From the cell containing the given text, extract its center point as [X, Y] coordinate. 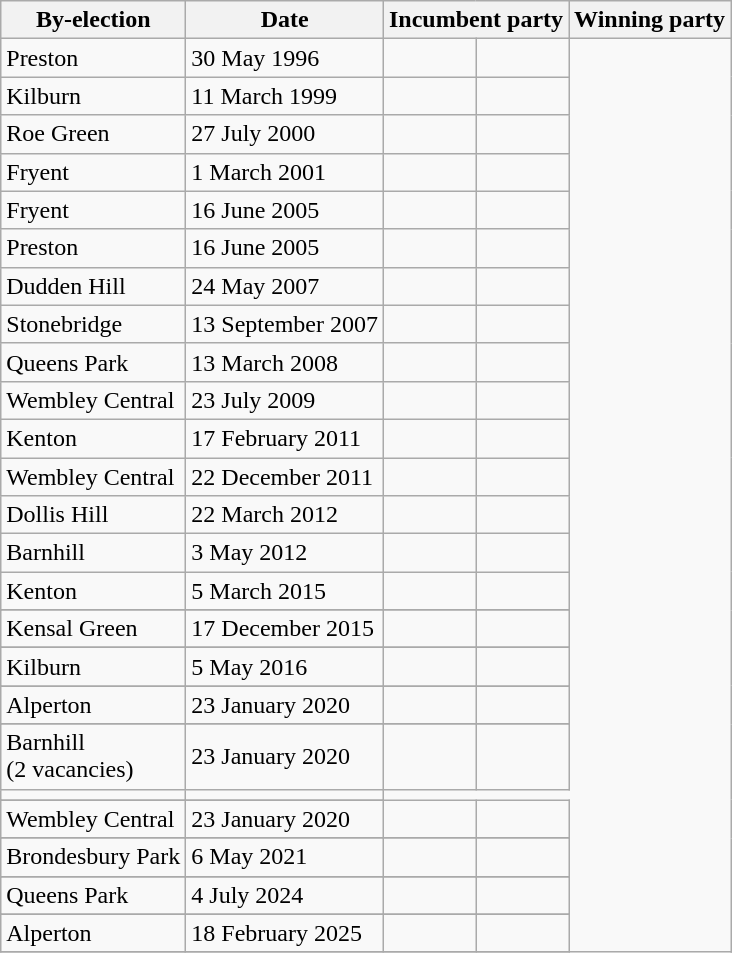
13 March 2008 [285, 362]
6 May 2021 [285, 857]
Brondesbury Park [94, 857]
1 March 2001 [285, 172]
Dollis Hill [94, 515]
24 May 2007 [285, 286]
3 May 2012 [285, 553]
30 May 1996 [285, 58]
Roe Green [94, 134]
Winning party [650, 20]
5 May 2016 [285, 667]
Stonebridge [94, 324]
Dudden Hill [94, 286]
4 July 2024 [285, 895]
Barnhill [94, 553]
18 February 2025 [285, 933]
Date [285, 20]
22 March 2012 [285, 515]
17 February 2011 [285, 438]
By-election [94, 20]
Incumbent party [476, 20]
13 September 2007 [285, 324]
Kensal Green [94, 629]
23 July 2009 [285, 400]
17 December 2015 [285, 629]
11 March 1999 [285, 96]
5 March 2015 [285, 591]
22 December 2011 [285, 477]
27 July 2000 [285, 134]
Barnhill(2 vacancies) [94, 756]
